Search for the cell housing the specified text and yield its (x, y) center coordinate. 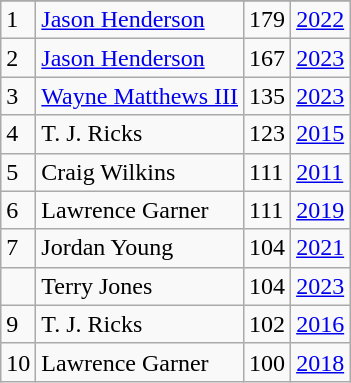
102 (268, 324)
100 (268, 362)
2019 (320, 210)
2016 (320, 324)
10 (18, 362)
2015 (320, 134)
Terry Jones (140, 286)
Craig Wilkins (140, 172)
167 (268, 58)
3 (18, 96)
6 (18, 210)
2011 (320, 172)
2022 (320, 20)
Jordan Young (140, 248)
9 (18, 324)
5 (18, 172)
1 (18, 20)
Wayne Matthews III (140, 96)
4 (18, 134)
135 (268, 96)
2 (18, 58)
123 (268, 134)
2021 (320, 248)
7 (18, 248)
2018 (320, 362)
179 (268, 20)
